Locate the cell with the specified text and output its [x, y] center coordinate. 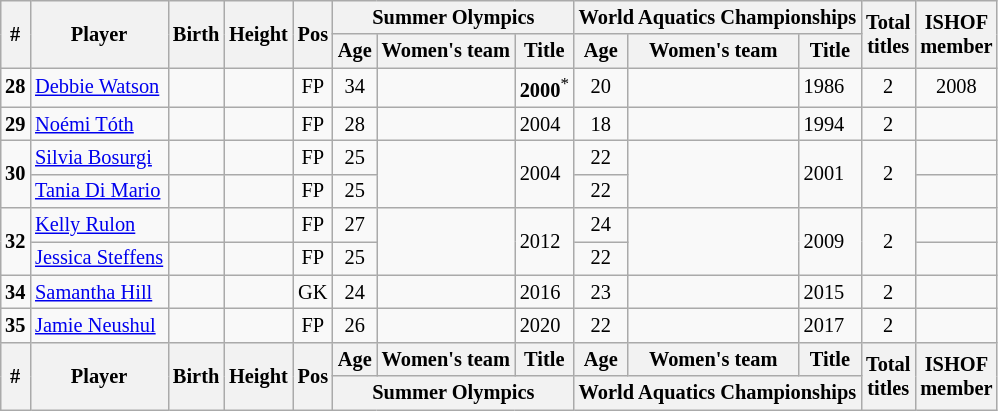
2008 [956, 88]
29 [15, 124]
32 [15, 242]
2017 [830, 326]
2009 [830, 242]
2012 [544, 242]
GK [313, 292]
2015 [830, 292]
2016 [544, 292]
1986 [830, 88]
Kelly Rulon [99, 225]
26 [355, 326]
Jamie Neushul [99, 326]
Silvia Bosurgi [99, 157]
23 [601, 292]
Debbie Watson [99, 88]
Tania Di Mario [99, 191]
Noémi Tóth [99, 124]
35 [15, 326]
1994 [830, 124]
Jessica Steffens [99, 258]
2001 [830, 174]
Samantha Hill [99, 292]
30 [15, 174]
2000* [544, 88]
18 [601, 124]
2020 [544, 326]
27 [355, 225]
20 [601, 88]
